Detect which cell encompasses the target text, then output its [x, y] center coordinate. 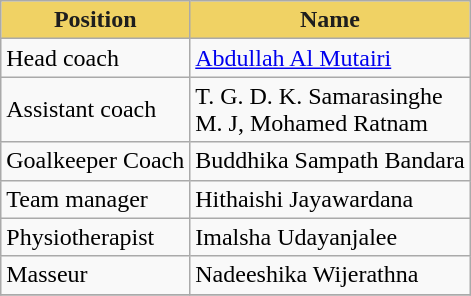
Goalkeeper Coach [96, 161]
Nadeeshika Wijerathna [330, 275]
Physiotherapist [96, 237]
Abdullah Al Mutairi [330, 58]
Hithaishi Jayawardana [330, 199]
Assistant coach [96, 110]
Name [330, 20]
Buddhika Sampath Bandara [330, 161]
Position [96, 20]
Head coach [96, 58]
T. G. D. K. Samarasinghe M. J, Mohamed Ratnam [330, 110]
Imalsha Udayanjalee [330, 237]
Team manager [96, 199]
Masseur [96, 275]
